Search for the cell housing the specified text and yield its (X, Y) center coordinate. 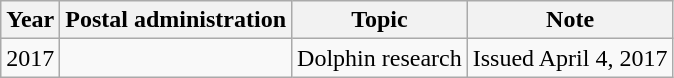
Year (30, 20)
Dolphin research (380, 58)
Issued April 4, 2017 (570, 58)
Topic (380, 20)
Postal administration (176, 20)
2017 (30, 58)
Note (570, 20)
